Return the [x, y] coordinate for the center point of the cell that contains the specified text.  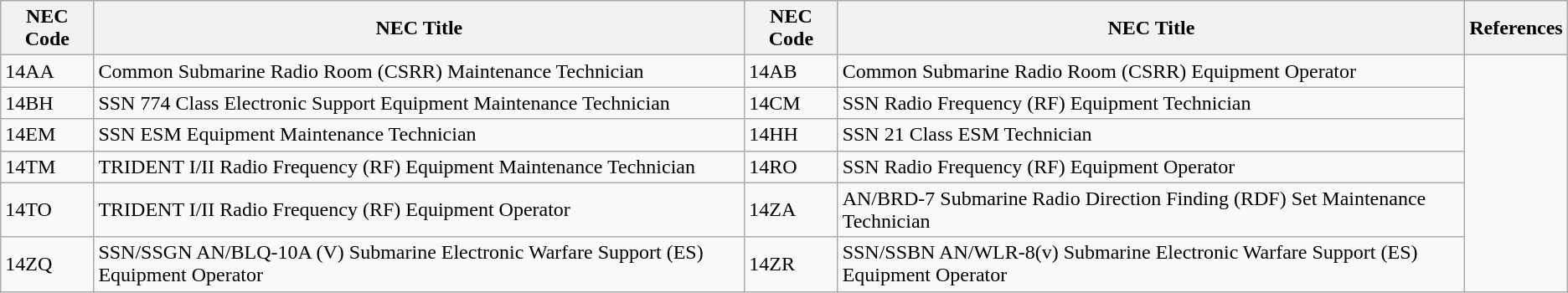
SSN Radio Frequency (RF) Equipment Technician [1151, 103]
SSN Radio Frequency (RF) Equipment Operator [1151, 167]
References [1516, 28]
14RO [791, 167]
SSN 774 Class Electronic Support Equipment Maintenance Technician [419, 103]
14EM [47, 135]
14TO [47, 209]
14HH [791, 135]
14AA [47, 71]
14BH [47, 103]
SSN ESM Equipment Maintenance Technician [419, 135]
AN/BRD-7 Submarine Radio Direction Finding (RDF) Set Maintenance Technician [1151, 209]
TRIDENT I/II Radio Frequency (RF) Equipment Maintenance Technician [419, 167]
SSN 21 Class ESM Technician [1151, 135]
14CM [791, 103]
Common Submarine Radio Room (CSRR) Maintenance Technician [419, 71]
SSN/SSBN AN/WLR-8(v) Submarine Electronic Warfare Support (ES) Equipment Operator [1151, 265]
14ZQ [47, 265]
14ZA [791, 209]
TRIDENT I/II Radio Frequency (RF) Equipment Operator [419, 209]
Common Submarine Radio Room (CSRR) Equipment Operator [1151, 71]
14TM [47, 167]
14AB [791, 71]
14ZR [791, 265]
SSN/SSGN AN/BLQ-10A (V) Submarine Electronic Warfare Support (ES) Equipment Operator [419, 265]
